From the cell containing the given text, extract its center point as [X, Y] coordinate. 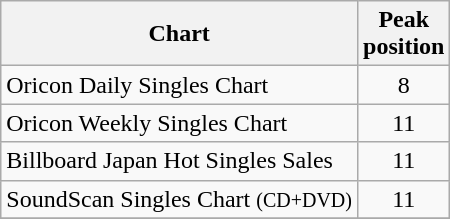
Oricon Weekly Singles Chart [180, 123]
Oricon Daily Singles Chart [180, 85]
Billboard Japan Hot Singles Sales [180, 161]
Peak position [404, 34]
Chart [180, 34]
8 [404, 85]
SoundScan Singles Chart (CD+DVD) [180, 199]
